Output the [X, Y] coordinate of the center of the cell containing the given text.  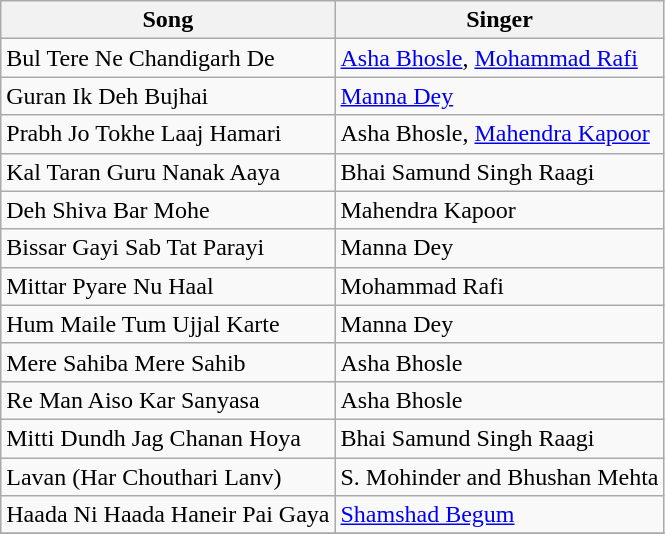
Deh Shiva Bar Mohe [168, 210]
Lavan (Har Chouthari Lanv) [168, 477]
Re Man Aiso Kar Sanyasa [168, 400]
Mittar Pyare Nu Haal [168, 286]
Mere Sahiba Mere Sahib [168, 362]
Guran Ik Deh Bujhai [168, 96]
Asha Bhosle, Mahendra Kapoor [500, 134]
S. Mohinder and Bhushan Mehta [500, 477]
Mohammad Rafi [500, 286]
Asha Bhosle, Mohammad Rafi [500, 58]
Mahendra Kapoor [500, 210]
Haada Ni Haada Haneir Pai Gaya [168, 515]
Kal Taran Guru Nanak Aaya [168, 172]
Bul Tere Ne Chandigarh De [168, 58]
Song [168, 20]
Hum Maile Tum Ujjal Karte [168, 324]
Prabh Jo Tokhe Laaj Hamari [168, 134]
Bissar Gayi Sab Tat Parayi [168, 248]
Mitti Dundh Jag Chanan Hoya [168, 438]
Shamshad Begum [500, 515]
Singer [500, 20]
